Return (X, Y) of the center of cell containing provided text 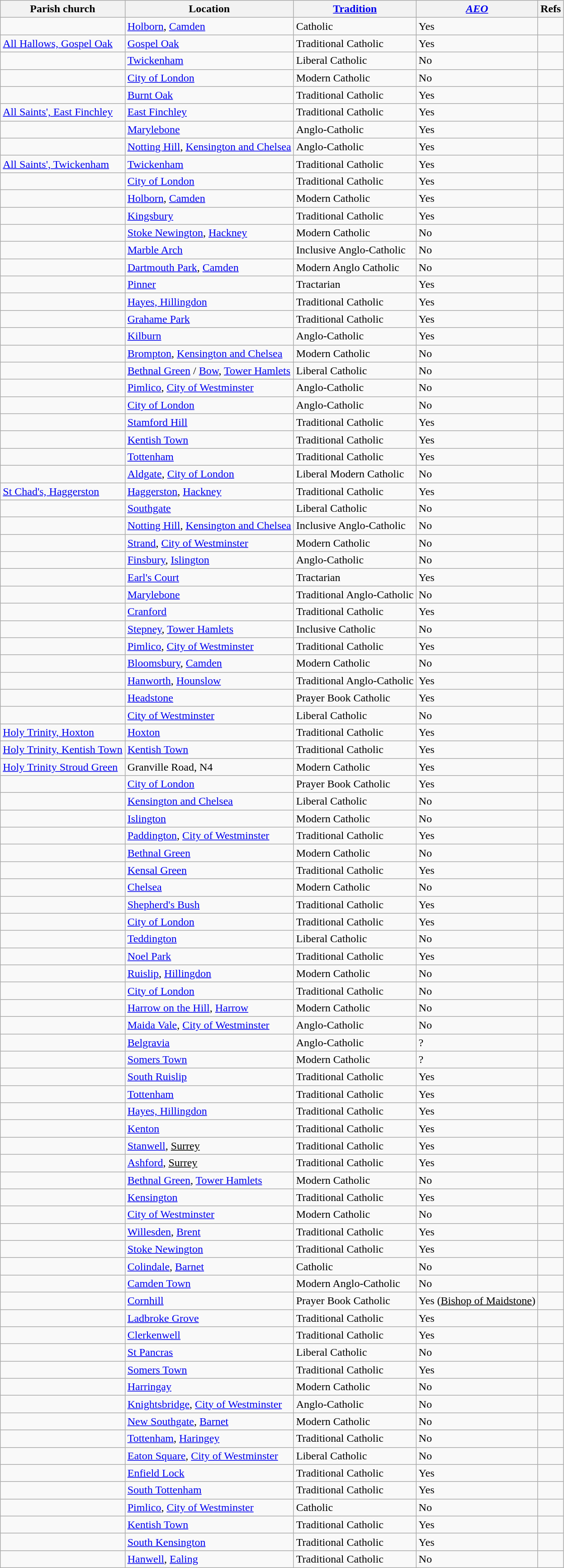
East Finchley (209, 112)
Stoke Newington (209, 1249)
Yes (Bishop of Maidstone) (477, 1301)
Belgravia (209, 1042)
Modern Anglo Catholic (355, 267)
Stoke Newington, Hackney (209, 233)
Maida Vale, City of Westminster (209, 1025)
Noel Park (209, 956)
Ashford, Surrey (209, 1163)
St Chad's, Haggerston (62, 491)
Hoxton (209, 732)
Hanworth, Hounslow (209, 681)
Parish church (62, 9)
Enfield Lock (209, 1473)
Granville Road, N4 (209, 767)
Eaton Square, City of Westminster (209, 1456)
Stanwell, Surrey (209, 1146)
Refs (550, 9)
Headstone (209, 698)
Islington (209, 819)
Kensal Green (209, 870)
Stamford Hill (209, 422)
Bethnal Green (209, 853)
Cranford (209, 612)
Willesden, Brent (209, 1232)
AEO (477, 9)
All Saints', Twickenham (62, 164)
Kensington (209, 1197)
Paddington, City of Westminster (209, 836)
Southgate (209, 509)
Haggerston, Hackney (209, 491)
Kingsbury (209, 216)
Stepney, Tower Hamlets (209, 629)
Chelsea (209, 887)
Kenton (209, 1129)
South Tottenham (209, 1490)
Pinner (209, 285)
Clerkenwell (209, 1335)
Shepherd's Bush (209, 905)
Harrow on the Hill, Harrow (209, 1008)
Marble Arch (209, 250)
Hanwell, Ealing (209, 1559)
Gospel Oak (209, 43)
All Saints', East Finchley (62, 112)
Grahame Park (209, 319)
Cornhill (209, 1301)
Modern Anglo-Catholic (355, 1283)
New Southgate, Barnet (209, 1421)
South Kensington (209, 1542)
Bethnal Green, Tower Hamlets (209, 1180)
Brompton, Kensington and Chelsea (209, 353)
Ladbroke Grove (209, 1318)
Location (209, 9)
South Ruislip (209, 1077)
Aldgate, City of London (209, 474)
Finsbury, Islington (209, 560)
St Pancras (209, 1353)
Holy Trinity, Hoxton (62, 732)
Strand, City of Westminster (209, 543)
Dartmouth Park, Camden (209, 267)
Holy Trinity Stroud Green (62, 767)
Liberal Modern Catholic (355, 474)
Knightsbridge, City of Westminster (209, 1404)
Ruislip, Hillingdon (209, 973)
Bloomsbury, Camden (209, 663)
Inclusive Catholic (355, 629)
Tradition (355, 9)
Earl's Court (209, 577)
Burnt Oak (209, 95)
Holy Trinity, Kentish Town (62, 749)
Teddington (209, 939)
Bethnal Green / Bow, Tower Hamlets (209, 371)
All Hallows, Gospel Oak (62, 43)
Camden Town (209, 1283)
Tottenham, Haringey (209, 1439)
Kilburn (209, 336)
Harringay (209, 1387)
Colindale, Barnet (209, 1266)
Kensington and Chelsea (209, 801)
